Output the [X, Y] coordinate of the center of the cell containing the given text.  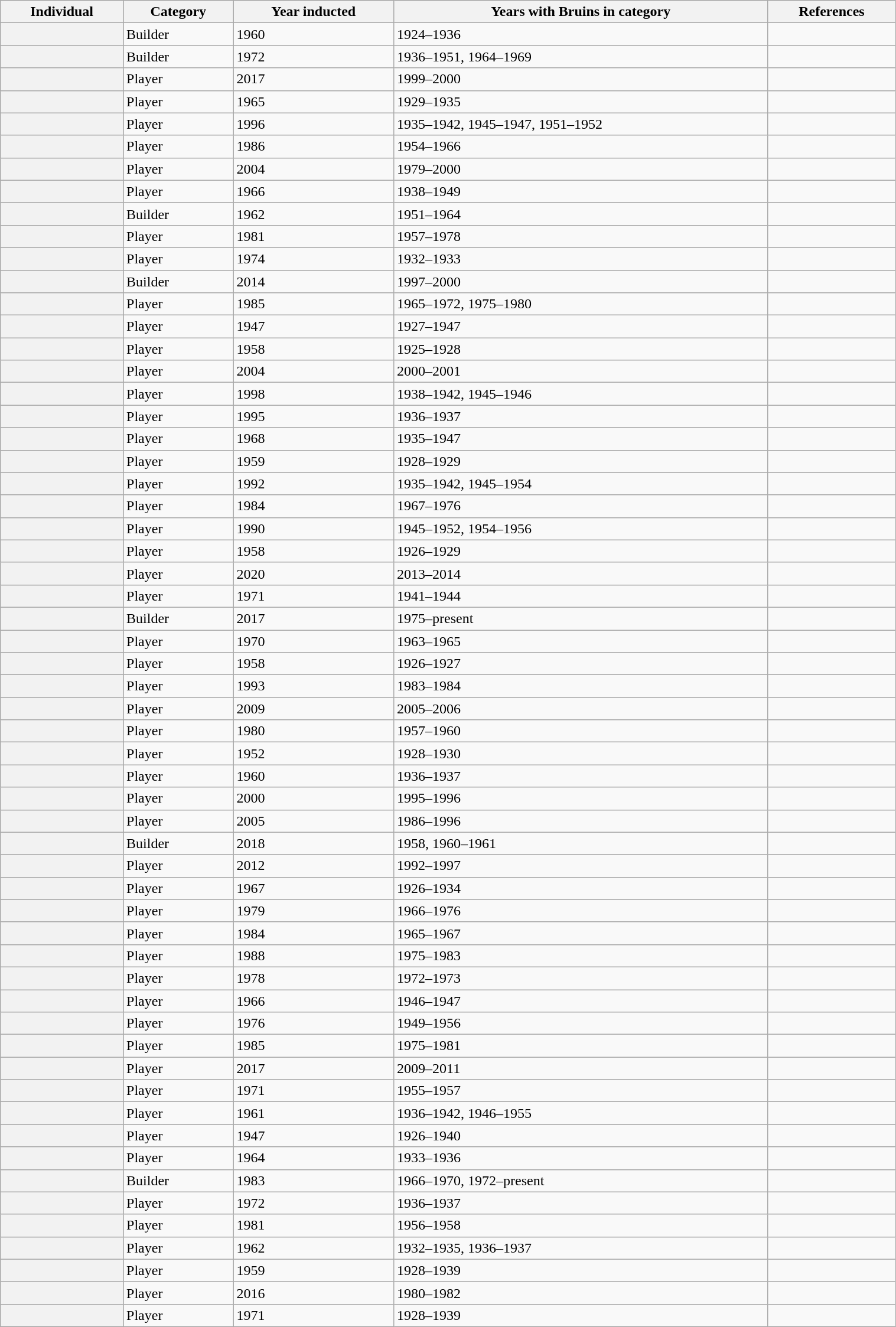
1936–1951, 1964–1969 [580, 57]
1972–1973 [580, 978]
2000 [314, 798]
1951–1964 [580, 214]
1986 [314, 146]
1974 [314, 259]
2014 [314, 282]
1996 [314, 124]
1938–1949 [580, 191]
1979 [314, 911]
References [832, 12]
1956–1958 [580, 1225]
1980 [314, 731]
1983 [314, 1181]
1999–2000 [580, 79]
2020 [314, 573]
1968 [314, 439]
1945–1952, 1954–1956 [580, 529]
1993 [314, 686]
2013–2014 [580, 573]
1952 [314, 754]
Year inducted [314, 12]
1979–2000 [580, 169]
1995–1996 [580, 798]
1976 [314, 1023]
1995 [314, 416]
1992–1997 [580, 866]
1935–1947 [580, 439]
1997–2000 [580, 282]
2009–2011 [580, 1068]
1980–1982 [580, 1293]
1957–1978 [580, 236]
1926–1934 [580, 888]
1926–1927 [580, 664]
1955–1957 [580, 1091]
Years with Bruins in category [580, 12]
2016 [314, 1293]
1990 [314, 529]
1967 [314, 888]
1966–1970, 1972–present [580, 1181]
1929–1935 [580, 102]
1975–present [580, 618]
2009 [314, 709]
1949–1956 [580, 1023]
1954–1966 [580, 146]
1928–1930 [580, 754]
1978 [314, 978]
1988 [314, 956]
1941–1944 [580, 596]
1924–1936 [580, 34]
1961 [314, 1113]
1938–1942, 1945–1946 [580, 394]
1932–1935, 1936–1937 [580, 1248]
1986–1996 [580, 821]
1970 [314, 641]
1958, 1960–1961 [580, 843]
1946–1947 [580, 1001]
1975–1983 [580, 956]
2018 [314, 843]
1926–1929 [580, 551]
1998 [314, 394]
1935–1942, 1945–1954 [580, 484]
1963–1965 [580, 641]
1936–1942, 1946–1955 [580, 1113]
1957–1960 [580, 731]
1925–1928 [580, 349]
Individual [62, 12]
2000–2001 [580, 371]
1965 [314, 102]
2005–2006 [580, 709]
1992 [314, 484]
1964 [314, 1158]
1965–1967 [580, 933]
1966–1976 [580, 911]
1926–1940 [580, 1136]
1965–1972, 1975–1980 [580, 304]
1935–1942, 1945–1947, 1951–1952 [580, 124]
2012 [314, 866]
1932–1933 [580, 259]
Category [178, 12]
1933–1936 [580, 1158]
1975–1981 [580, 1046]
1967–1976 [580, 506]
2005 [314, 821]
1983–1984 [580, 686]
1927–1947 [580, 327]
1928–1929 [580, 461]
